Locate the cell with the specified text and output its [X, Y] center coordinate. 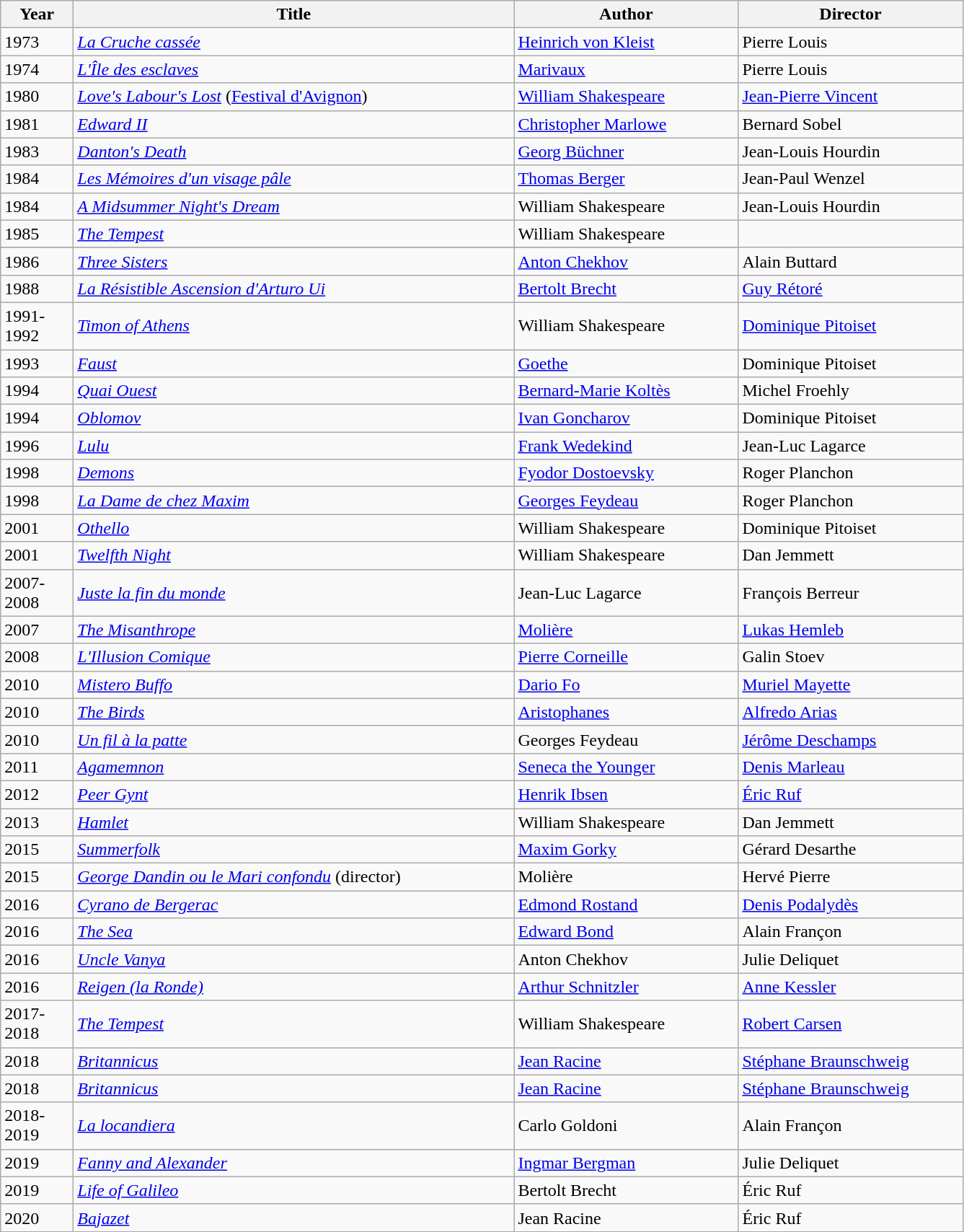
Bernard-Marie Koltès [626, 391]
Marivaux [626, 69]
Faust [294, 363]
Frank Wedekind [626, 446]
Year [37, 14]
1988 [37, 289]
La Dame de chez Maxim [294, 501]
Dario Fo [626, 685]
Fyodor Dostoevsky [626, 473]
1974 [37, 69]
The Sea [294, 932]
Juste la fin du monde [294, 593]
Danton's Death [294, 151]
Reigen (la Ronde) [294, 987]
Jean-Pierre Vincent [851, 97]
Guy Rétoré [851, 289]
Jérôme Deschamps [851, 739]
Henrik Ibsen [626, 794]
François Berreur [851, 593]
Othello [294, 528]
Maxim Gorky [626, 850]
1986 [37, 261]
1993 [37, 363]
Galin Stoev [851, 657]
1983 [37, 151]
Seneca the Younger [626, 767]
A Midsummer Night's Dream [294, 206]
Cyrano de Bergerac [294, 905]
Denis Podalydès [851, 905]
2017-2018 [37, 1024]
Ingmar Bergman [626, 1163]
Muriel Mayette [851, 685]
La Cruche cassée [294, 42]
Hervé Pierre [851, 877]
Pierre Corneille [626, 657]
Oblomov [294, 418]
2007 [37, 630]
1980 [37, 97]
Peer Gynt [294, 794]
George Dandin ou le Mari confondu (director) [294, 877]
2011 [37, 767]
Edward Bond [626, 932]
1985 [37, 234]
Heinrich von Kleist [626, 42]
Georg Büchner [626, 151]
Title [294, 14]
Quai Ouest [294, 391]
Uncle Vanya [294, 959]
2018-2019 [37, 1125]
Bernard Sobel [851, 124]
Timon of Athens [294, 326]
Life of Galileo [294, 1190]
Carlo Goldoni [626, 1125]
L'Île des esclaves [294, 69]
1973 [37, 42]
Bajazet [294, 1218]
Goethe [626, 363]
1996 [37, 446]
Mistero Buffo [294, 685]
Alfredo Arias [851, 712]
Edward II [294, 124]
2008 [37, 657]
1981 [37, 124]
La locandiera [294, 1125]
Denis Marleau [851, 767]
Michel Froehly [851, 391]
Twelfth Night [294, 555]
Author [626, 14]
L'Illusion Comique [294, 657]
Love's Labour's Lost (Festival d'Avignon) [294, 97]
Alain Buttard [851, 261]
Edmond Rostand [626, 905]
Summerfolk [294, 850]
Arthur Schnitzler [626, 987]
2013 [37, 822]
Lulu [294, 446]
Anne Kessler [851, 987]
Un fil à la patte [294, 739]
Thomas Berger [626, 179]
Three Sisters [294, 261]
2007-2008 [37, 593]
2012 [37, 794]
Lukas Hemleb [851, 630]
Robert Carsen [851, 1024]
Agamemnon [294, 767]
Jean-Paul Wenzel [851, 179]
Hamlet [294, 822]
1991-1992 [37, 326]
Ivan Goncharov [626, 418]
Director [851, 14]
Christopher Marlowe [626, 124]
2020 [37, 1218]
La Résistible Ascension d'Arturo Ui [294, 289]
Aristophanes [626, 712]
Demons [294, 473]
Les Mémoires d'un visage pâle [294, 179]
Fanny and Alexander [294, 1163]
The Misanthrope [294, 630]
The Birds [294, 712]
Gérard Desarthe [851, 850]
